Capture the cell that displays the provided text and extract its [X, Y] central coordinate. 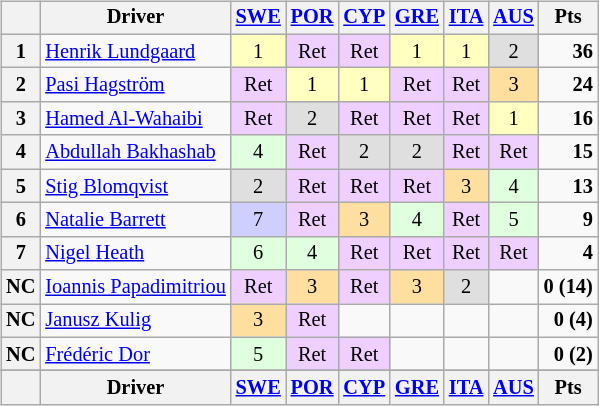
36 [568, 51]
0 (2) [568, 354]
13 [568, 186]
Pasi Hagström [135, 85]
Henrik Lundgaard [135, 51]
Natalie Barrett [135, 220]
Frédéric Dor [135, 354]
Stig Blomqvist [135, 186]
Abdullah Bakhashab [135, 152]
15 [568, 152]
0 (14) [568, 287]
Hamed Al-Wahaibi [135, 119]
Nigel Heath [135, 253]
24 [568, 85]
Ioannis Papadimitriou [135, 287]
16 [568, 119]
9 [568, 220]
Janusz Kulig [135, 321]
0 (4) [568, 321]
